Return [x, y] of the center of cell containing provided text 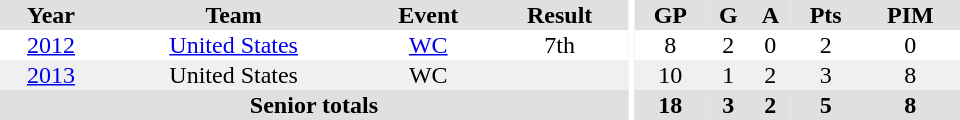
Result [560, 15]
A [770, 15]
PIM [910, 15]
G [728, 15]
Event [428, 15]
Senior totals [314, 105]
18 [670, 105]
2012 [51, 45]
GP [670, 15]
5 [826, 105]
Year [51, 15]
10 [670, 75]
Pts [826, 15]
1 [728, 75]
2013 [51, 75]
Team [234, 15]
7th [560, 45]
